Search for the cell housing the specified text and yield its (x, y) center coordinate. 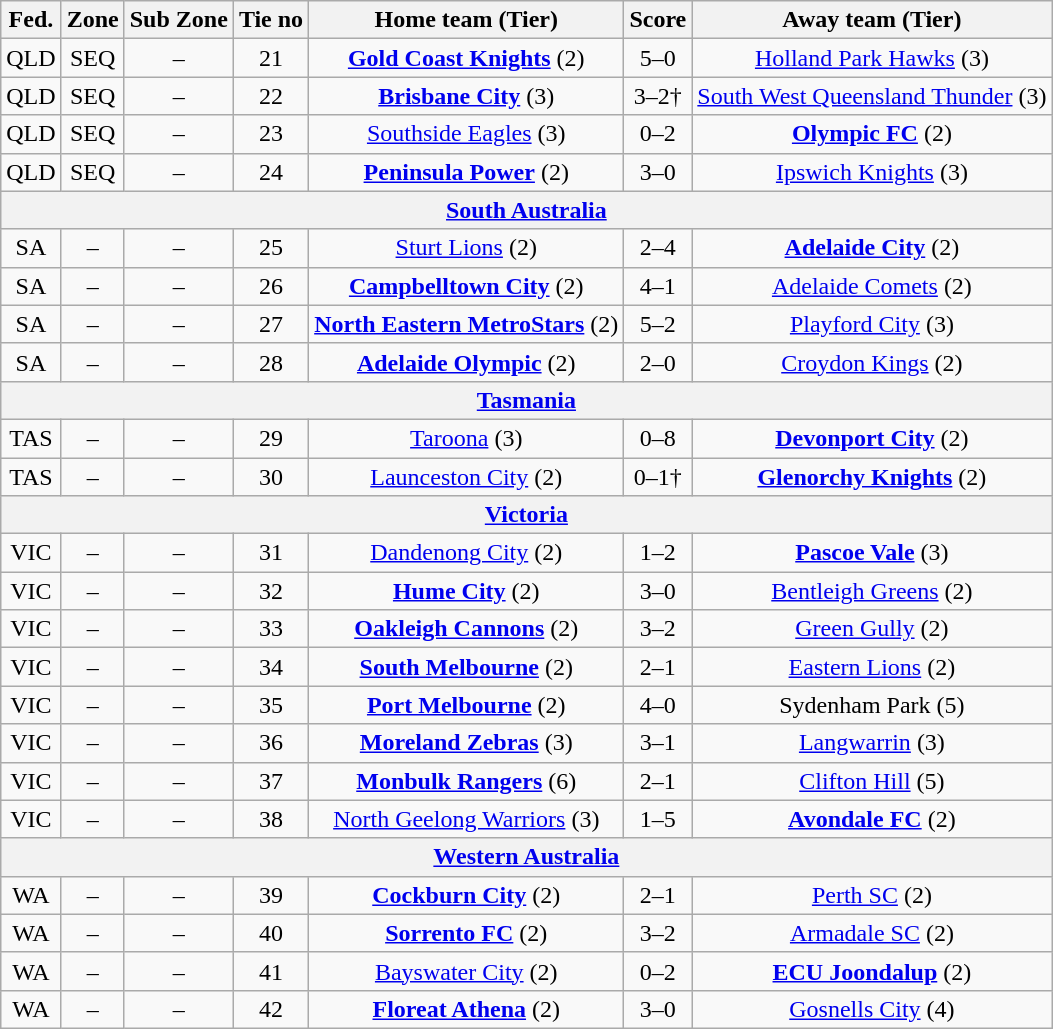
Croydon Kings (2) (872, 362)
33 (270, 629)
30 (270, 477)
Adelaide Olympic (2) (466, 362)
Campbelltown City (2) (466, 286)
4–0 (658, 705)
Gosnells City (4) (872, 1009)
Away team (Tier) (872, 20)
26 (270, 286)
40 (270, 933)
South Melbourne (2) (466, 667)
0–1† (658, 477)
21 (270, 58)
Cockburn City (2) (466, 895)
24 (270, 172)
Tasmania (526, 400)
Ipswich Knights (3) (872, 172)
4–1 (658, 286)
Adelaide Comets (2) (872, 286)
Perth SC (2) (872, 895)
Bayswater City (2) (466, 971)
2–4 (658, 248)
Zone (92, 20)
Eastern Lions (2) (872, 667)
29 (270, 438)
42 (270, 1009)
41 (270, 971)
Floreat Athena (2) (466, 1009)
Langwarrin (3) (872, 743)
Sturt Lions (2) (466, 248)
0–8 (658, 438)
Sydenham Park (5) (872, 705)
36 (270, 743)
5–0 (658, 58)
Brisbane City (3) (466, 96)
Score (658, 20)
ECU Joondalup (2) (872, 971)
Victoria (526, 515)
Monbulk Rangers (6) (466, 781)
Playford City (3) (872, 324)
31 (270, 553)
Bentleigh Greens (2) (872, 591)
32 (270, 591)
25 (270, 248)
Holland Park Hawks (3) (872, 58)
Western Australia (526, 857)
5–2 (658, 324)
Launceston City (2) (466, 477)
Glenorchy Knights (2) (872, 477)
Home team (Tier) (466, 20)
Sub Zone (178, 20)
34 (270, 667)
1–5 (658, 819)
Southside Eagles (3) (466, 134)
37 (270, 781)
27 (270, 324)
North Eastern MetroStars (2) (466, 324)
Hume City (2) (466, 591)
23 (270, 134)
North Geelong Warriors (3) (466, 819)
Gold Coast Knights (2) (466, 58)
Devonport City (2) (872, 438)
39 (270, 895)
Avondale FC (2) (872, 819)
Adelaide City (2) (872, 248)
Fed. (31, 20)
Clifton Hill (5) (872, 781)
South Australia (526, 210)
2–0 (658, 362)
38 (270, 819)
Dandenong City (2) (466, 553)
Port Melbourne (2) (466, 705)
35 (270, 705)
Peninsula Power (2) (466, 172)
Green Gully (2) (872, 629)
Moreland Zebras (3) (466, 743)
Pascoe Vale (3) (872, 553)
Taroona (3) (466, 438)
Sorrento FC (2) (466, 933)
Olympic FC (2) (872, 134)
Oakleigh Cannons (2) (466, 629)
1–2 (658, 553)
22 (270, 96)
28 (270, 362)
3–2† (658, 96)
Tie no (270, 20)
South West Queensland Thunder (3) (872, 96)
Armadale SC (2) (872, 933)
3–1 (658, 743)
